Provide the (X, Y) coordinate of the cell's center where the given text is located.  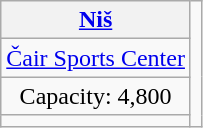
Čair Sports Center (96, 58)
Niš (96, 20)
Capacity: 4,800 (96, 96)
